For the text-containing cell, return its midpoint in (X, Y) coordinate format. 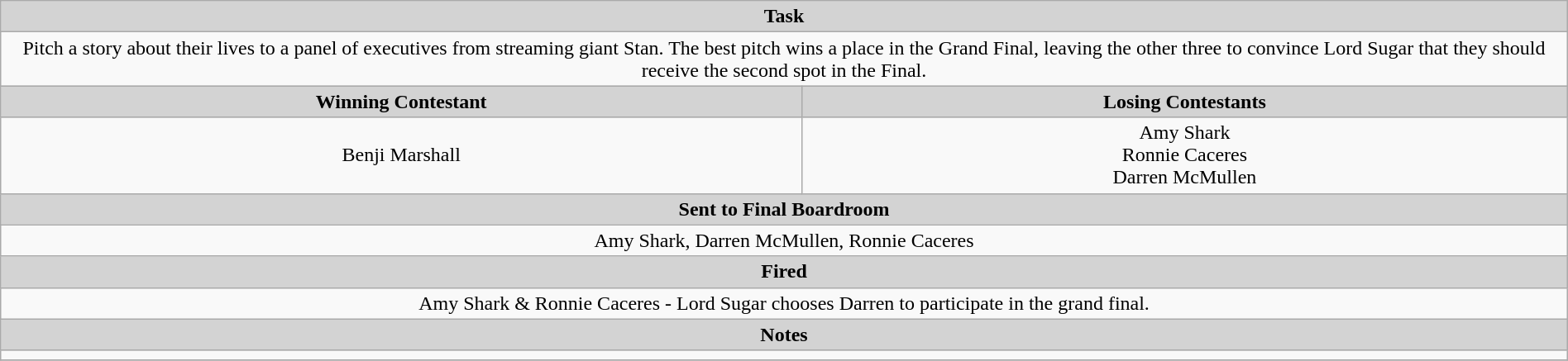
Task (784, 17)
Amy Shark & Ronnie Caceres - Lord Sugar chooses Darren to participate in the grand final. (784, 303)
Fired (784, 272)
Amy Shark, Darren McMullen, Ronnie Caceres (784, 240)
Winning Contestant (402, 102)
Notes (784, 335)
Benji Marshall (402, 155)
Losing Contestants (1185, 102)
Sent to Final Boardroom (784, 209)
Amy SharkRonnie CaceresDarren McMullen (1185, 155)
